Return the [X, Y] coordinate for the center point of the cell that contains the specified text.  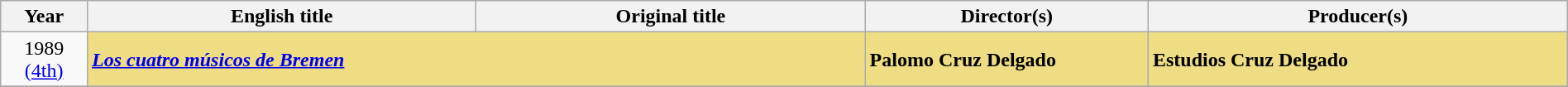
Palomo Cruz Delgado [1006, 60]
Producer(s) [1358, 17]
Los cuatro músicos de Bremen [476, 60]
English title [282, 17]
Director(s) [1006, 17]
Estudios Cruz Delgado [1358, 60]
1989(4th) [45, 60]
Original title [671, 17]
Year [45, 17]
